From the cell containing the given text, extract its center point as [X, Y] coordinate. 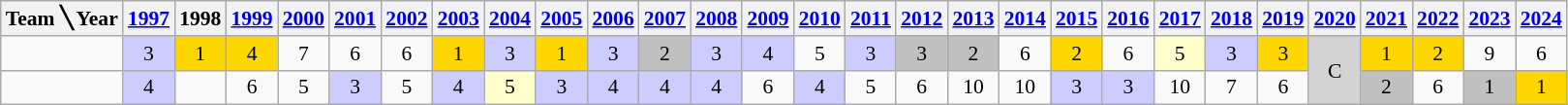
2014 [1025, 18]
2010 [819, 18]
2005 [562, 18]
C [1335, 70]
1999 [252, 18]
2012 [922, 18]
2013 [972, 18]
2003 [459, 18]
2024 [1542, 18]
2016 [1127, 18]
2020 [1335, 18]
2001 [354, 18]
2000 [304, 18]
2004 [509, 18]
2023 [1490, 18]
2006 [612, 18]
9 [1490, 53]
2019 [1282, 18]
2011 [871, 18]
2002 [407, 18]
Team ╲ Year [62, 18]
2017 [1180, 18]
1998 [200, 18]
2009 [767, 18]
2007 [664, 18]
2015 [1077, 18]
2008 [717, 18]
2021 [1387, 18]
2018 [1232, 18]
1997 [149, 18]
2022 [1437, 18]
